Extract the [X, Y] coordinate from the center of the cell holding the provided text.  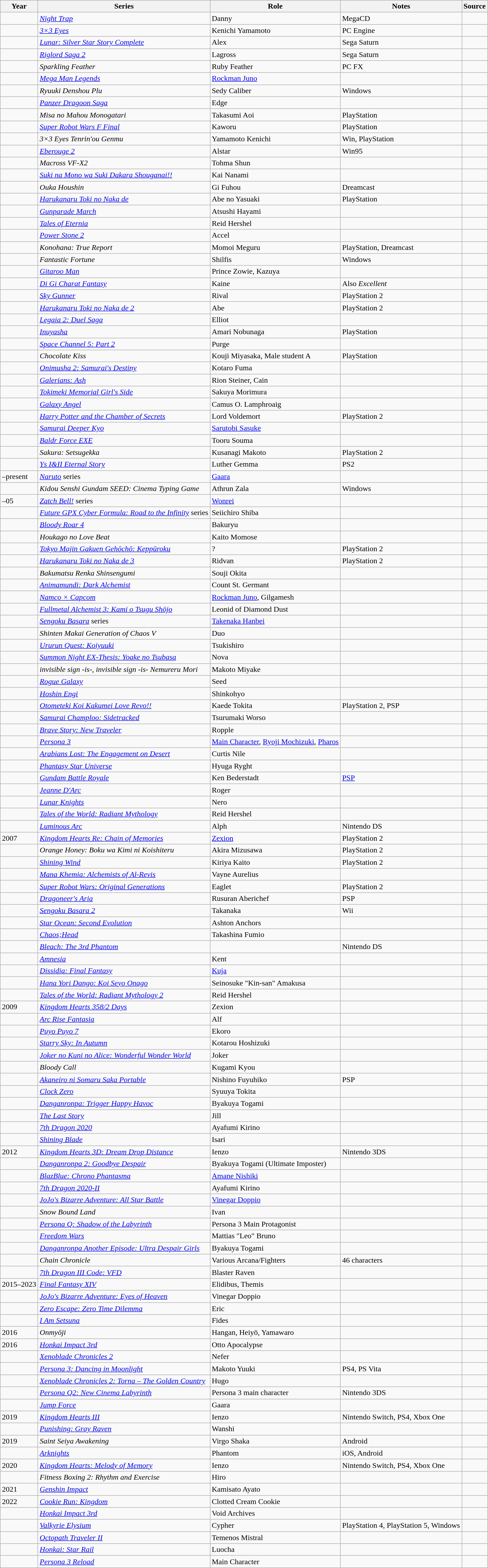
Ropple [275, 730]
Persona 3 [124, 742]
Xenoblade Chronicles 2 [124, 1357]
Chocolate Kiss [124, 356]
Dissidia: Final Fantasy [124, 971]
Yamamoto Kenichi [275, 139]
Persona Q: Shadow of the Labyrinth [124, 1224]
Harukanaru Toki no Naka de 2 [124, 308]
Persona 3: Dancing in Moonlight [124, 1369]
Tsukishiro [275, 645]
JoJo's Bizarre Adventure: All Star Battle [124, 1200]
Ys I&II Eternal Story [124, 464]
Camus O. Lamphroaig [275, 404]
Temenos Mistral [275, 1538]
Roger [275, 790]
Snow Bound Land [124, 1212]
Nefer [275, 1357]
3×3 Eyes Tenrin'ou Genmu [124, 139]
Punishing: Gray Raven [124, 1429]
Alstar [275, 151]
Shinkohyo [275, 693]
Tales of the World: Radiant Mythology 2 [124, 995]
Kingdom Hearts: Melody of Memory [124, 1465]
Fullmetal Alchemist 3: Kami o Tsugu Shōjo [124, 609]
Seed [275, 681]
2022 [19, 1501]
Ken Bederstadt [275, 778]
Ashton Anchors [275, 923]
Harry Potter and the Chamber of Secrets [124, 416]
Joker [275, 1055]
Octopath Traveler II [124, 1538]
I Am Setsuna [124, 1321]
Amane Nishiki [275, 1176]
? [275, 549]
Takanaka [275, 910]
Onimusha 2: Samurai's Destiny [124, 368]
Kidou Senshi Gundam SEED: Cinema Typing Game [124, 488]
Elliot [275, 320]
Purge [275, 344]
Rion Steiner, Cain [275, 380]
Dragoneer's Aria [124, 898]
Amari Nobunaga [275, 332]
Future GPX Cyber Formula: Road to the Infinity series [124, 513]
Persona Q2: New Cinema Labyrinth [124, 1393]
PS4, PS Vita [401, 1369]
Alf [275, 1019]
Alex [275, 42]
Android [401, 1441]
Byakuya Togami (Ultimate Imposter) [275, 1164]
Source [474, 6]
Shining Wind [124, 862]
Accel [275, 235]
Tsurumaki Worso [275, 717]
Takenaka Hanbei [275, 621]
2009 [19, 1007]
Syuuya Tokita [275, 1091]
Fitness Boxing 2: Rhythm and Exercise [124, 1477]
Rockman Juno, Gilgamesh [275, 597]
Luocha [275, 1550]
Hiro [275, 1477]
Summon Night EX-Thesis: Yoake no Tsubasa [124, 657]
Wanshi [275, 1429]
Space Channel 5: Part 2 [124, 344]
Tales of the World: Radiant Mythology [124, 814]
iOS, Android [401, 1453]
Naruto series [124, 476]
Freedom Wars [124, 1236]
Rusuran Aberichef [275, 898]
Chaos;Head [124, 935]
Jeanne D'Arc [124, 790]
Kent [275, 959]
Nishino Fuyuhiko [275, 1079]
Atsushi Hayami [275, 211]
Super Robot Wars F Final [124, 127]
Kenichi Yamamoto [275, 30]
Luminous Arc [124, 826]
Luther Gemma [275, 464]
Kotaro Fuma [275, 368]
Cookie Run: Kingdom [124, 1501]
Wonrei [275, 500]
Sarutobi Sasuke [275, 428]
Gunparade March [124, 211]
Gundam Battle Royale [124, 778]
Mana Khemia: Alchemists of Al-Revis [124, 874]
Curtis Nile [275, 754]
3×3 Eyes [124, 30]
46 characters [401, 1260]
Tales of Eternia [124, 223]
invisible sign -is-, invisible sign -is- Nemureru Mori [124, 669]
Ivan [275, 1212]
Kugami Kyou [275, 1067]
Momoi Meguru [275, 247]
Abe no Yasuaki [275, 199]
Hugo [275, 1381]
Sengoku Basara series [124, 621]
Danganronpa: Trigger Happy Havoc [124, 1103]
Shining Blade [124, 1140]
Power Stone 2 [124, 235]
Valkyrie Elysium [124, 1526]
Lord Voldemort [275, 416]
Konohana: True Report [124, 247]
Hyuga Ryght [275, 766]
Fantastic Fortune [124, 259]
Harukanaru Toki no Naka de [124, 199]
Kingdom Hearts III [124, 1417]
Dreamcast [401, 187]
Arabians Lost: The Engagement on Desert [124, 754]
Mattias "Leo" Bruno [275, 1236]
Win, PlayStation [401, 139]
Sedy Caliber [275, 91]
Zatch Bell! series [124, 500]
Souji Okita [275, 573]
Isari [275, 1140]
Shinten Makai Generation of Chaos V [124, 633]
Houkago no Love Beat [124, 537]
Kaede Tokita [275, 705]
Hoshin Engi [124, 693]
Bleach: The 3rd Phantom [124, 947]
Joker no Kuni no Alice: Wonderful Wonder World [124, 1055]
Tohma Shun [275, 163]
Lagross [275, 54]
Cypher [275, 1526]
Shilfis [275, 259]
Ouka Houshin [124, 187]
Kiriya Kaito [275, 862]
–05 [19, 500]
Final Fantasy XIV [124, 1284]
Gitaroo Man [124, 271]
Legaia 2: Duel Saga [124, 320]
Abe [275, 308]
Kingdom Hearts 358/2 Days [124, 1007]
Inuyasha [124, 332]
Rockman Juno [275, 79]
Otto Apocalypse [275, 1345]
7th Dragon 2020 [124, 1128]
Di Gi Charat Fantasy [124, 284]
Sakuya Morimura [275, 392]
Role [275, 6]
Kaine [275, 284]
Sky Gunner [124, 296]
Arknights [124, 1453]
7th Dragon III Code: VFD [124, 1272]
PlayStation 4, PlayStation 5, Windows [401, 1526]
Elidibus, Themis [275, 1284]
Akira Mizusawa [275, 850]
Count St. Germant [275, 585]
Kaworu [275, 127]
Hana Yori Dango: Koi Seyo Onago [124, 983]
Samurai Deeper Kyo [124, 428]
Animamundi: Dark Alchemist [124, 585]
Kai Nanami [275, 175]
Tooru Souma [275, 440]
Riglord Saga 2 [124, 54]
PlayStation 2, PSP [401, 705]
Arc Rise Fantasia [124, 1019]
PlayStation, Dreamcast [401, 247]
Chain Chronicle [124, 1260]
2007 [19, 838]
Notes [401, 6]
Rogue Galaxy [124, 681]
Bakuryu [275, 525]
Galaxy Angel [124, 404]
Sengoku Basara 2 [124, 910]
PC FX [401, 67]
Jump Force [124, 1405]
Takasumi Aoi [275, 115]
Panzer Dragoon Saga [124, 103]
Persona 3 Reload [124, 1562]
Gi Fuhou [275, 187]
2021 [19, 1489]
Tokimeki Memorial Girl's Side [124, 392]
Honkai: Star Rail [124, 1550]
BlazBlue: Chrono Phantasma [124, 1176]
Brave Story: New Traveler [124, 730]
Edge [275, 103]
Star Ocean: Second Evolution [124, 923]
Phantom [275, 1453]
Ekoro [275, 1031]
Eaglet [275, 886]
Hangan, Heiyō, Yamawaro [275, 1333]
Persona 3 Main Protagonist [275, 1224]
Clotted Cream Cookie [275, 1501]
Super Robot Wars: Original Generations [124, 886]
Danganronpa 2: Goodbye Despair [124, 1164]
Eric [275, 1309]
Saint Seiya Awakening [124, 1441]
Seiichiro Shiba [275, 513]
Tokyo Majin Gakuen Gehōchō: Keppūroku [124, 549]
Akaneiro ni Somaru Saka Portable [124, 1079]
Lunar Knights [124, 802]
Ridvan [275, 561]
Nova [275, 657]
Mega Man Legends [124, 79]
Alph [275, 826]
Kingdom Hearts Re: Chain of Memories [124, 838]
Kaito Momose [275, 537]
Bloody Call [124, 1067]
Danganronpa Another Episode: Ultra Despair Girls [124, 1248]
Bakumatsu Renka Shinsengumi [124, 573]
–present [19, 476]
PS2 [401, 464]
Suki na Mono wa Suki Dakara Shouganai!! [124, 175]
Nero [275, 802]
Main Character, Ryoji Mochizuki, Pharos [275, 742]
Also Excellent [401, 284]
Void Archives [275, 1514]
Kusanagi Makoto [275, 452]
Night Trap [124, 18]
Vayne Aurelius [275, 874]
Seinosuke "Kin-san" Amakusa [275, 983]
The Last Story [124, 1115]
Duo [275, 633]
Kuja [275, 971]
Sakura: Setsugekka [124, 452]
Year [19, 6]
Galerians: Ash [124, 380]
Kotarou Hoshizuki [275, 1043]
2015–2023 [19, 1284]
Namco × Capcom [124, 597]
Kouji Miyasaka, Male student A [275, 356]
Zero Escape: Zero Time Dilemma [124, 1309]
Macross VF-X2 [124, 163]
Makoto Miyake [275, 669]
Makoto Yuuki [275, 1369]
2020 [19, 1465]
Clock Zero [124, 1091]
Main Character [275, 1562]
Amnesia [124, 959]
Ururun Quest: Koiyuuki [124, 645]
Phantasy Star Universe [124, 766]
Samurai Champloo: Sidetracked [124, 717]
2012 [19, 1152]
Athrun Zala [275, 488]
Danny [275, 18]
Ruby Feather [275, 67]
Eberouge 2 [124, 151]
Onmyōji [124, 1333]
PC Engine [401, 30]
Xenoblade Chronicles 2: Torna – The Golden Country [124, 1381]
Win95 [401, 151]
Blaster Raven [275, 1272]
JoJo's Bizarre Adventure: Eyes of Heaven [124, 1296]
Ryuuki Denshou Plu [124, 91]
Otometeki Koi Kakumei Love Revo!! [124, 705]
Rival [275, 296]
Sparkling Feather [124, 67]
Jill [275, 1115]
Fides [275, 1321]
Puyo Puyo 7 [124, 1031]
Various Arcana/Fighters [275, 1260]
7th Dragon 2020-II [124, 1188]
Leonid of Diamond Dust [275, 609]
Misa no Mahou Monogatari [124, 115]
Persona 3 main character [275, 1393]
Virgo Shaka [275, 1441]
Kamisato Ayato [275, 1489]
Baldr Force EXE [124, 440]
Harukanaru Toki no Naka de 3 [124, 561]
Orange Honey: Boku wa Kimi ni Koishiteru [124, 850]
Bloody Roar 4 [124, 525]
Prince Zowie, Kazuya [275, 271]
Takashina Fumio [275, 935]
Kingdom Hearts 3D: Dream Drop Distance [124, 1152]
Series [124, 6]
Lunar: Silver Star Story Complete [124, 42]
Genshin Impact [124, 1489]
Starry Sky: In Autumn [124, 1043]
MegaCD [401, 18]
Wii [401, 910]
